Determine the (x, y) coordinate at the center of the cell enclosing the given text.  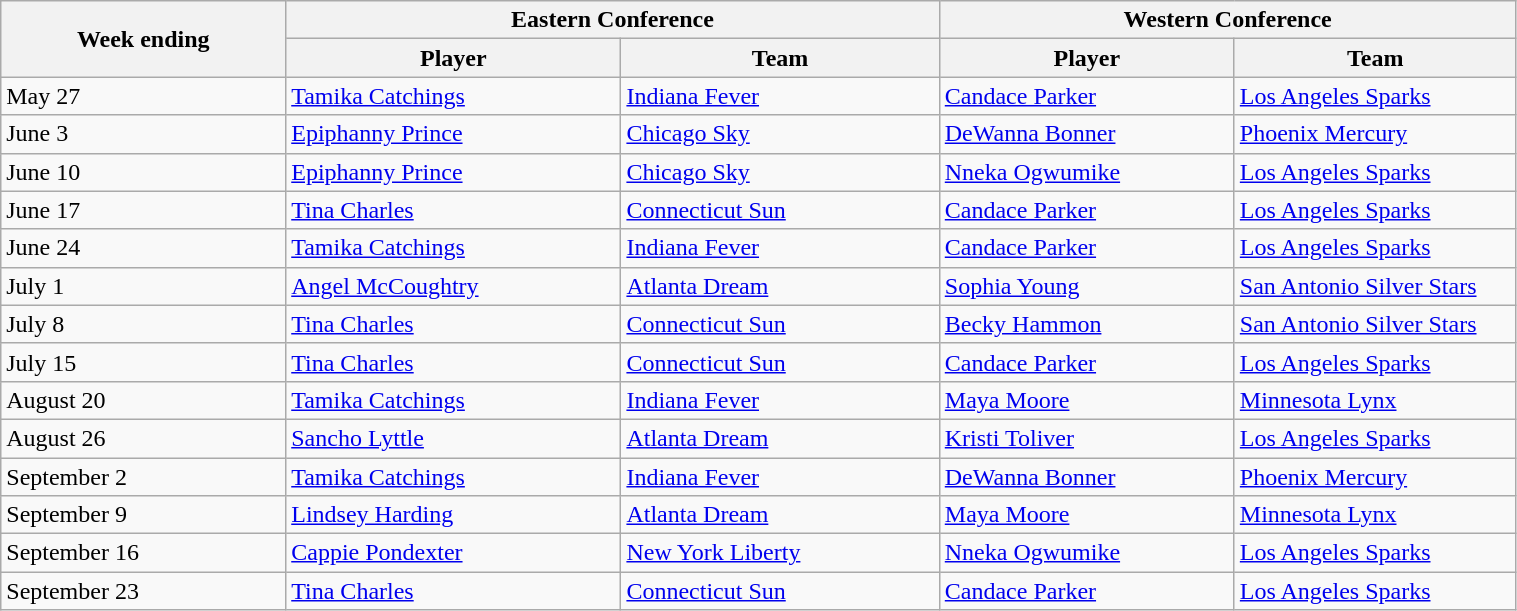
August 26 (144, 438)
May 27 (144, 96)
Sancho Lyttle (454, 438)
September 23 (144, 591)
New York Liberty (780, 553)
June 3 (144, 134)
August 20 (144, 400)
July 15 (144, 362)
September 2 (144, 477)
July 8 (144, 324)
Western Conference (1228, 20)
Becky Hammon (1086, 324)
June 10 (144, 172)
Lindsey Harding (454, 515)
Cappie Pondexter (454, 553)
June 17 (144, 210)
Eastern Conference (613, 20)
Kristi Toliver (1086, 438)
June 24 (144, 248)
Week ending (144, 39)
July 1 (144, 286)
September 9 (144, 515)
September 16 (144, 553)
Sophia Young (1086, 286)
Angel McCoughtry (454, 286)
